Return (X, Y) of the center of cell containing provided text 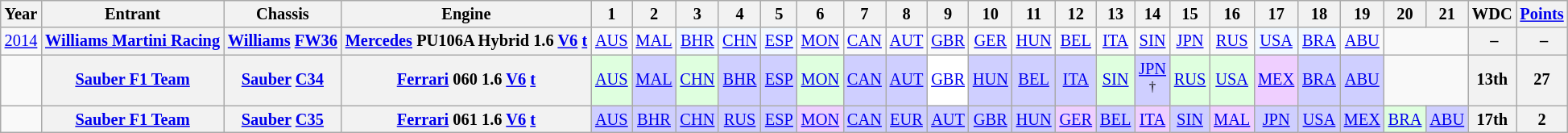
19 (1363, 14)
EUR (907, 119)
Chassis (283, 14)
17th (1492, 119)
JPN† (1152, 81)
Williams FW36 (283, 41)
Points (1542, 14)
Engine (466, 14)
5 (780, 14)
9 (948, 14)
4 (739, 14)
Year (21, 14)
Sauber C34 (283, 81)
3 (697, 14)
12 (1076, 14)
13th (1492, 81)
Ferrari 061 1.6 V6 t (466, 119)
21 (1446, 14)
Entrant (132, 14)
WDC (1492, 14)
17 (1276, 14)
15 (1190, 14)
Ferrari 060 1.6 V6 t (466, 81)
16 (1232, 14)
2014 (21, 41)
1 (611, 14)
7 (865, 14)
20 (1405, 14)
27 (1542, 81)
13 (1115, 14)
11 (1034, 14)
Sauber C35 (283, 119)
8 (907, 14)
10 (991, 14)
6 (820, 14)
Williams Martini Racing (132, 41)
18 (1319, 14)
Mercedes PU106A Hybrid 1.6 V6 t (466, 41)
14 (1152, 14)
